Return the (x, y) coordinate for the center point of the cell that contains the specified text.  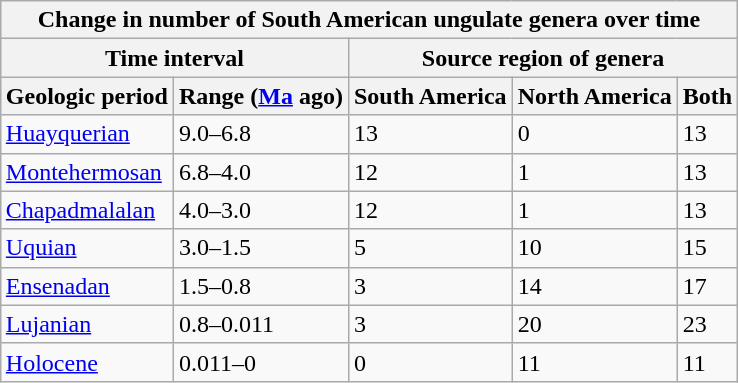
Huayquerian (86, 134)
6.8–4.0 (260, 172)
10 (594, 248)
Both (707, 96)
Holocene (86, 362)
Uquian (86, 248)
Montehermosan (86, 172)
23 (707, 324)
1.5–0.8 (260, 286)
Source region of genera (542, 58)
0.011–0 (260, 362)
15 (707, 248)
North America (594, 96)
3.0–1.5 (260, 248)
20 (594, 324)
Geologic period (86, 96)
South America (430, 96)
Ensenadan (86, 286)
4.0–3.0 (260, 210)
Range (Ma ago) (260, 96)
5 (430, 248)
Change in number of South American ungulate genera over time (368, 20)
Lujanian (86, 324)
14 (594, 286)
Time interval (174, 58)
17 (707, 286)
9.0–6.8 (260, 134)
Chapadmalalan (86, 210)
0.8–0.011 (260, 324)
